Identify which cell holds the provided text, then report its (X, Y) central coordinate. 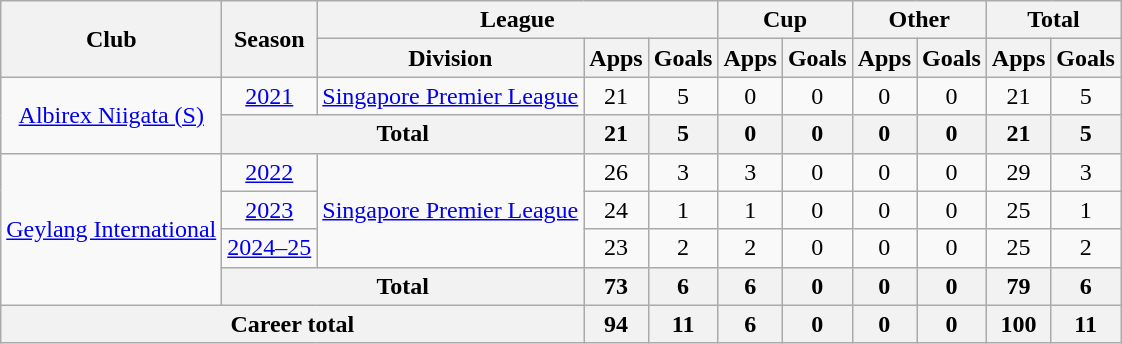
2024–25 (270, 248)
League (518, 20)
73 (616, 286)
2021 (270, 96)
Division (450, 58)
Albirex Niigata (S) (112, 115)
Club (112, 39)
Other (919, 20)
2023 (270, 210)
Career total (292, 324)
Season (270, 39)
26 (616, 172)
Geylang International (112, 229)
94 (616, 324)
100 (1018, 324)
2022 (270, 172)
Cup (785, 20)
29 (1018, 172)
23 (616, 248)
79 (1018, 286)
24 (616, 210)
